Scan for the cell matching the given text and deliver its (x, y) coordinate at center. 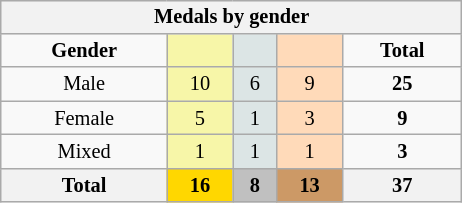
10 (200, 84)
Mixed (84, 152)
5 (200, 118)
6 (255, 84)
Medals by gender (231, 17)
8 (255, 185)
25 (402, 84)
Gender (84, 51)
37 (402, 185)
Female (84, 118)
16 (200, 185)
Male (84, 84)
13 (310, 185)
